Detect which cell encompasses the target text, then output its (X, Y) center coordinate. 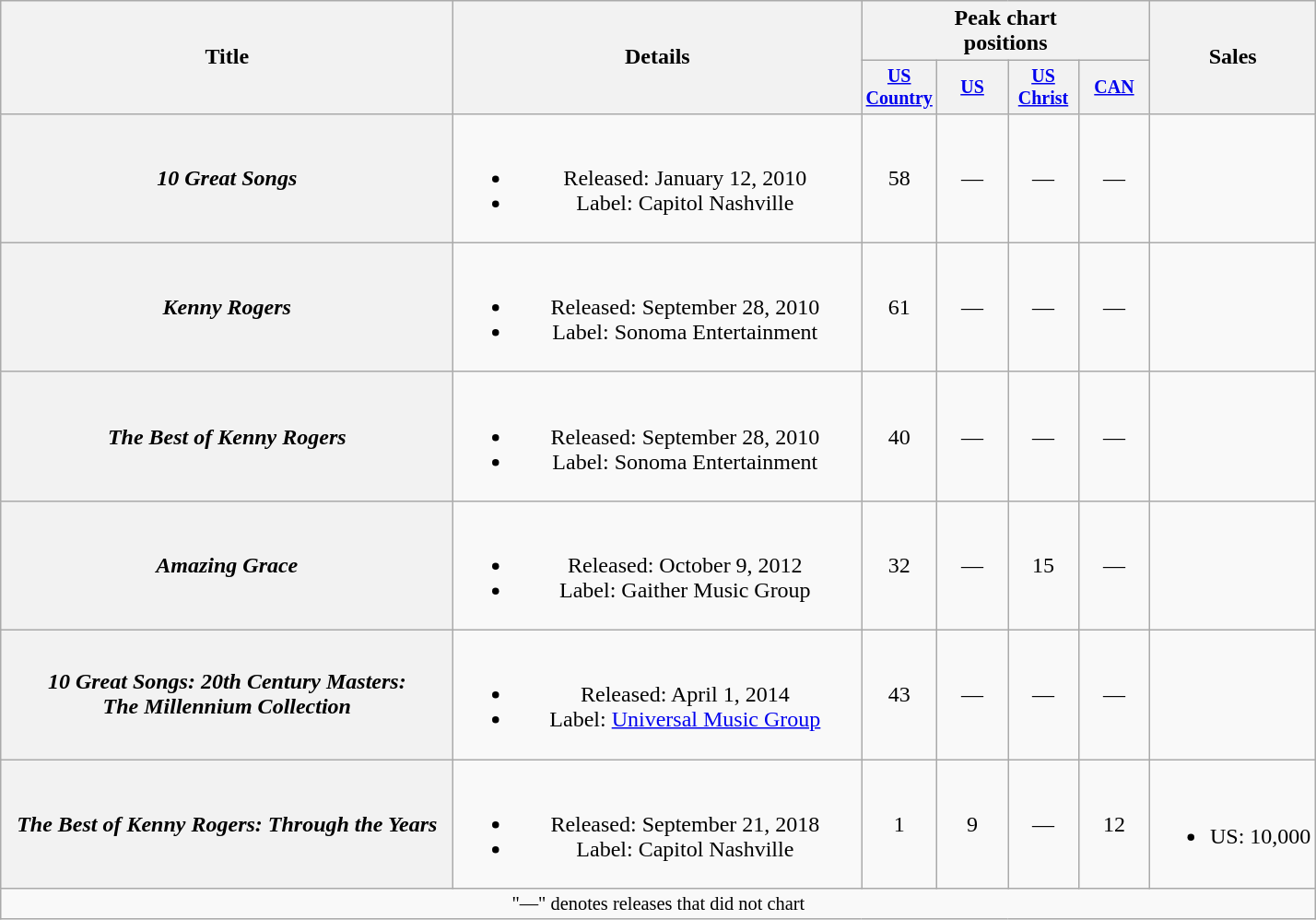
Peak chartpositions (1006, 31)
58 (899, 178)
Amazing Grace (227, 565)
US: 10,000 (1232, 824)
Released: September 21, 2018Label: Capitol Nashville (658, 824)
Title (227, 57)
9 (973, 824)
The Best of Kenny Rogers: Through the Years (227, 824)
10 Great Songs (227, 178)
Released: October 9, 2012Label: Gaither Music Group (658, 565)
43 (899, 695)
40 (899, 436)
61 (899, 307)
1 (899, 824)
Kenny Rogers (227, 307)
Released: January 12, 2010Label: Capitol Nashville (658, 178)
The Best of Kenny Rogers (227, 436)
"—" denotes releases that did not chart (658, 904)
Sales (1232, 57)
Details (658, 57)
12 (1113, 824)
US Country (899, 87)
US (973, 87)
15 (1043, 565)
32 (899, 565)
US Christ (1043, 87)
CAN (1113, 87)
Released: April 1, 2014Label: Universal Music Group (658, 695)
10 Great Songs: 20th Century Masters:The Millennium Collection (227, 695)
